Scan for the cell matching the given text and deliver its [x, y] coordinate at center. 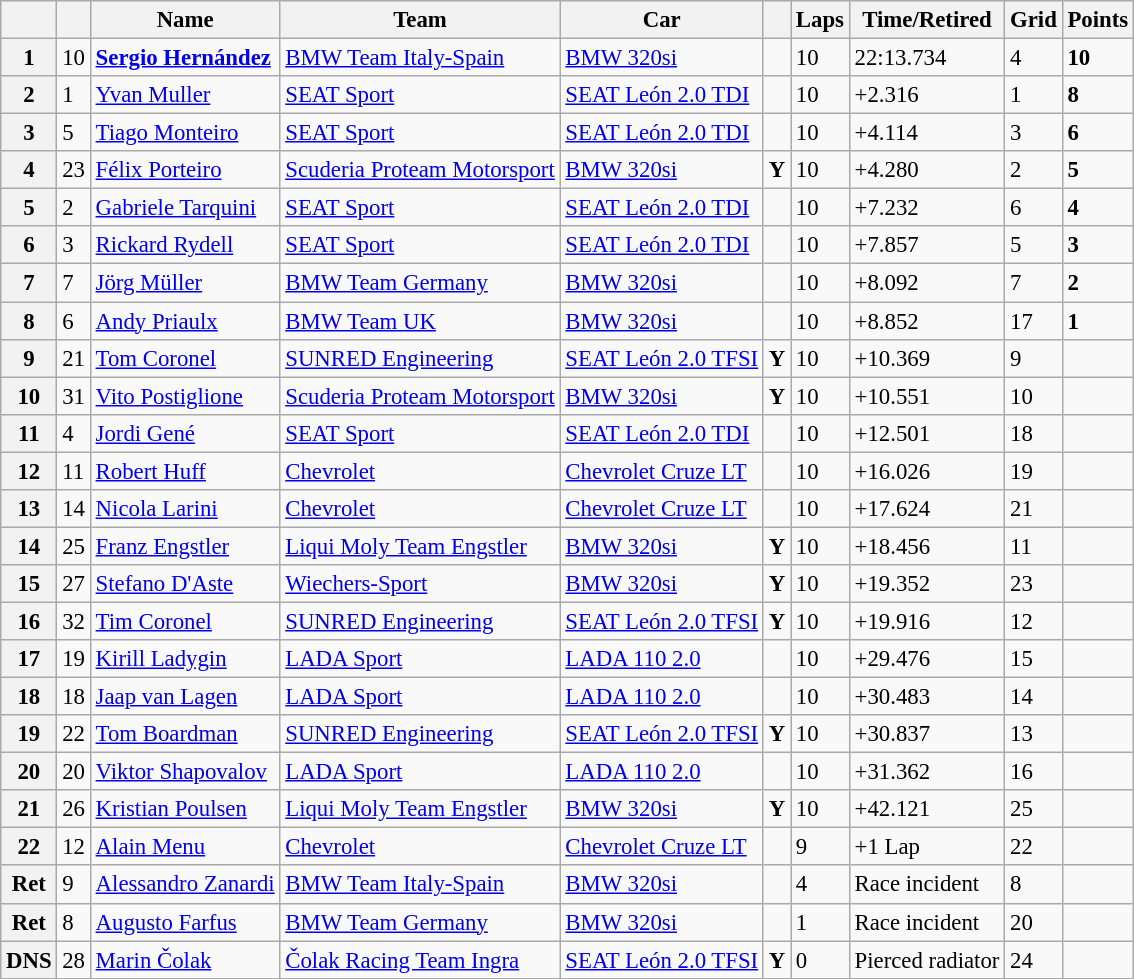
0 [820, 960]
Tiago Monteiro [185, 133]
Jörg Müller [185, 283]
+12.501 [926, 433]
Kirill Ladygin [185, 659]
+8.852 [926, 321]
Name [185, 20]
Wiechers-Sport [420, 584]
DNS [29, 960]
+10.551 [926, 396]
+1 Lap [926, 847]
Gabriele Tarquini [185, 208]
+4.280 [926, 170]
+30.483 [926, 697]
+10.369 [926, 358]
31 [74, 396]
Grid [1034, 20]
Stefano D'Aste [185, 584]
Jaap van Lagen [185, 697]
Pierced radiator [926, 960]
Augusto Farfus [185, 922]
+8.092 [926, 283]
+18.456 [926, 546]
28 [74, 960]
Sergio Hernández [185, 58]
Tom Boardman [185, 734]
Tim Coronel [185, 621]
Team [420, 20]
+7.857 [926, 245]
Rickard Rydell [185, 245]
Jordi Gené [185, 433]
Points [1098, 20]
+17.624 [926, 509]
+42.121 [926, 809]
+7.232 [926, 208]
Marin Čolak [185, 960]
Yvan Muller [185, 95]
22:13.734 [926, 58]
32 [74, 621]
Robert Huff [185, 471]
26 [74, 809]
Félix Porteiro [185, 170]
Car [662, 20]
Alain Menu [185, 847]
+2.316 [926, 95]
Alessandro Zanardi [185, 885]
BMW Team UK [420, 321]
Čolak Racing Team Ingra [420, 960]
Vito Postiglione [185, 396]
+29.476 [926, 659]
+31.362 [926, 772]
Kristian Poulsen [185, 809]
+19.352 [926, 584]
+30.837 [926, 734]
+19.916 [926, 621]
24 [1034, 960]
Time/Retired [926, 20]
Franz Engstler [185, 546]
Viktor Shapovalov [185, 772]
Laps [820, 20]
27 [74, 584]
+16.026 [926, 471]
+4.114 [926, 133]
Tom Coronel [185, 358]
Andy Priaulx [185, 321]
Nicola Larini [185, 509]
